Scan for the cell matching the given text and deliver its [X, Y] coordinate at center. 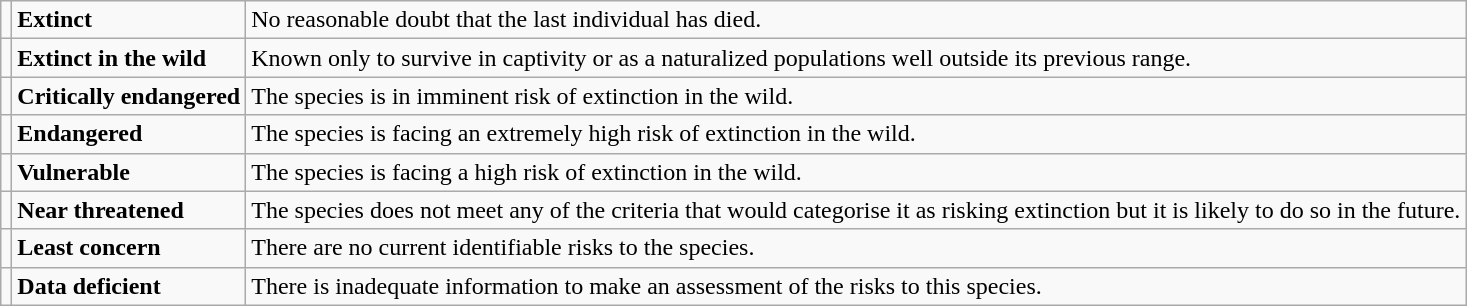
Data deficient [129, 286]
The species does not meet any of the criteria that would categorise it as risking extinction but it is likely to do so in the future. [856, 210]
Least concern [129, 248]
Near threatened [129, 210]
There is inadequate information to make an assessment of the risks to this species. [856, 286]
Known only to survive in captivity or as a naturalized populations well outside its previous range. [856, 58]
Endangered [129, 134]
Critically endangered [129, 96]
Extinct [129, 20]
Vulnerable [129, 172]
No reasonable doubt that the last individual has died. [856, 20]
The species is in imminent risk of extinction in the wild. [856, 96]
There are no current identifiable risks to the species. [856, 248]
Extinct in the wild [129, 58]
The species is facing an extremely high risk of extinction in the wild. [856, 134]
The species is facing a high risk of extinction in the wild. [856, 172]
